Return (X, Y) of the center of cell containing provided text 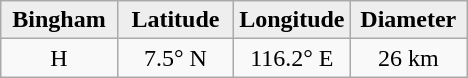
Bingham (59, 20)
Latitude (175, 20)
7.5° N (175, 58)
H (59, 58)
Diameter (408, 20)
26 km (408, 58)
116.2° E (292, 58)
Longitude (292, 20)
